Scan for the cell matching the given text and deliver its [X, Y] coordinate at center. 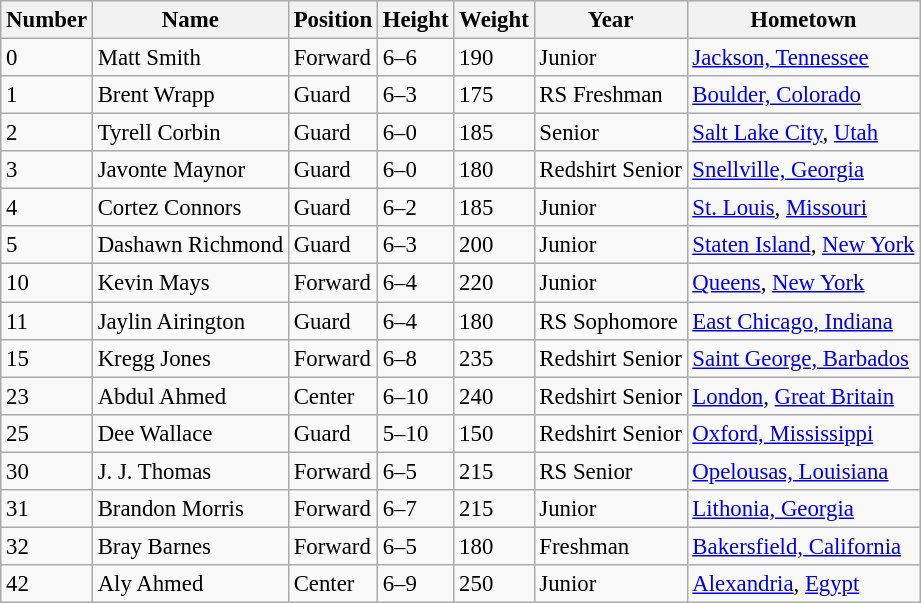
Javonte Maynor [190, 170]
200 [494, 245]
Year [610, 20]
Bray Barnes [190, 546]
23 [47, 396]
Bakersfield, California [804, 546]
Senior [610, 133]
1 [47, 95]
6–2 [415, 208]
Saint George, Barbados [804, 358]
Abdul Ahmed [190, 396]
250 [494, 584]
Tyrell Corbin [190, 133]
6–6 [415, 58]
Brent Wrapp [190, 95]
5 [47, 245]
Queens, New York [804, 283]
RS Freshman [610, 95]
Kregg Jones [190, 358]
Dashawn Richmond [190, 245]
Cortez Connors [190, 208]
Alexandria, Egypt [804, 584]
6–8 [415, 358]
175 [494, 95]
11 [47, 321]
Name [190, 20]
Lithonia, Georgia [804, 509]
5–10 [415, 433]
Freshman [610, 546]
Salt Lake City, Utah [804, 133]
St. Louis, Missouri [804, 208]
Boulder, Colorado [804, 95]
Hometown [804, 20]
6–9 [415, 584]
31 [47, 509]
6–10 [415, 396]
Staten Island, New York [804, 245]
6–7 [415, 509]
15 [47, 358]
East Chicago, Indiana [804, 321]
RS Sophomore [610, 321]
10 [47, 283]
Snellville, Georgia [804, 170]
Jackson, Tennessee [804, 58]
25 [47, 433]
Jaylin Airington [190, 321]
42 [47, 584]
220 [494, 283]
3 [47, 170]
30 [47, 471]
Opelousas, Louisiana [804, 471]
J. J. Thomas [190, 471]
London, Great Britain [804, 396]
RS Senior [610, 471]
2 [47, 133]
Aly Ahmed [190, 584]
Position [332, 20]
Brandon Morris [190, 509]
Height [415, 20]
Kevin Mays [190, 283]
4 [47, 208]
Oxford, Mississippi [804, 433]
240 [494, 396]
32 [47, 546]
190 [494, 58]
0 [47, 58]
235 [494, 358]
Dee Wallace [190, 433]
Matt Smith [190, 58]
Weight [494, 20]
150 [494, 433]
Number [47, 20]
